Return [x, y] of the center of cell containing provided text 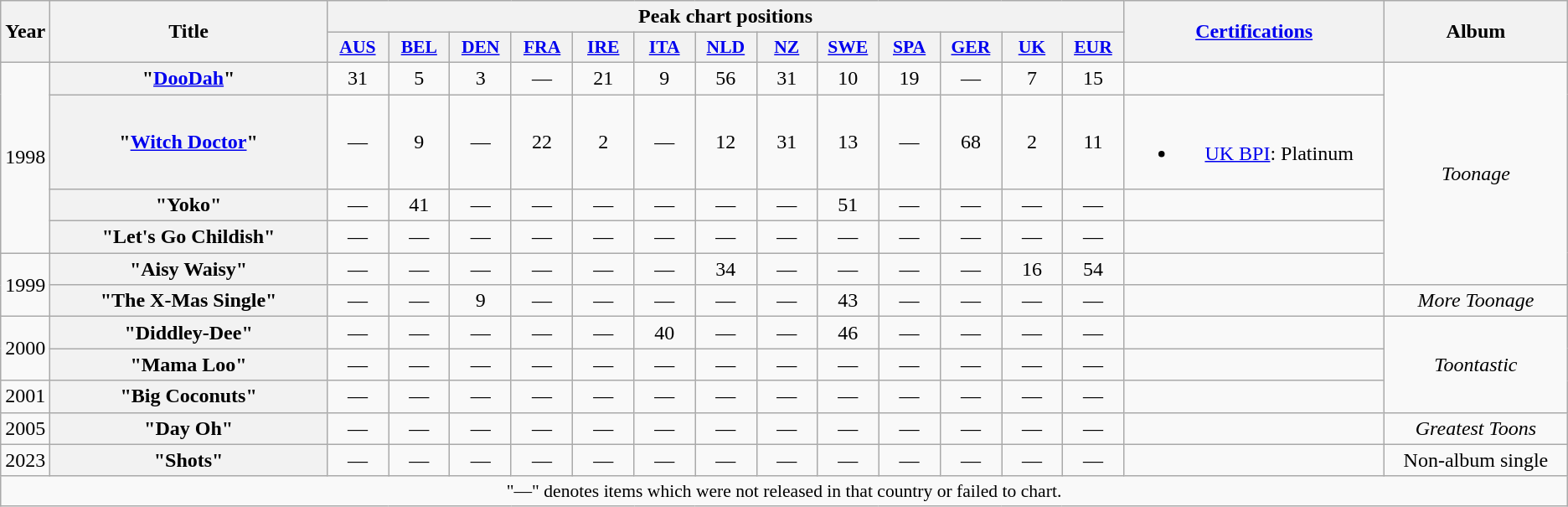
56 [725, 78]
"The X-Mas Single" [188, 301]
19 [910, 78]
68 [971, 141]
UK BPI: Platinum [1255, 141]
SPA [910, 48]
GER [971, 48]
Year [25, 32]
13 [848, 141]
54 [1092, 269]
40 [665, 333]
"—" denotes items which were not released in that country or failed to chart. [784, 491]
5 [419, 78]
1999 [25, 285]
51 [848, 205]
"Mama Loo" [188, 365]
Greatest Toons [1476, 428]
SWE [848, 48]
16 [1032, 269]
"Witch Doctor" [188, 141]
41 [419, 205]
"DooDah" [188, 78]
BEL [419, 48]
DEN [481, 48]
Album [1476, 32]
21 [603, 78]
46 [848, 333]
3 [481, 78]
43 [848, 301]
2000 [25, 349]
"Let's Go Childish" [188, 237]
Peak chart positions [725, 17]
11 [1092, 141]
7 [1032, 78]
ITA [665, 48]
Toonage [1476, 173]
NLD [725, 48]
Title [188, 32]
Certifications [1255, 32]
"Diddley-Dee" [188, 333]
"Big Coconuts" [188, 396]
22 [541, 141]
AUS [357, 48]
"Shots" [188, 460]
Toontastic [1476, 365]
NZ [787, 48]
12 [725, 141]
EUR [1092, 48]
"Yoko" [188, 205]
"Aisy Waisy" [188, 269]
10 [848, 78]
UK [1032, 48]
IRE [603, 48]
34 [725, 269]
More Toonage [1476, 301]
2023 [25, 460]
2001 [25, 396]
15 [1092, 78]
2005 [25, 428]
FRA [541, 48]
Non-album single [1476, 460]
"Day Oh" [188, 428]
1998 [25, 158]
